Determine the (x, y) coordinate at the center of the cell enclosing the given text.  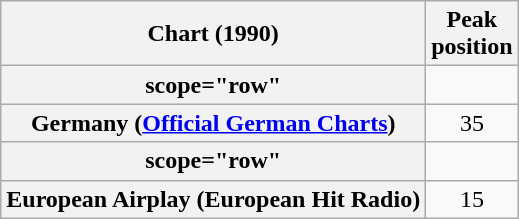
Chart (1990) (214, 34)
European Airplay (European Hit Radio) (214, 199)
15 (472, 199)
Peakposition (472, 34)
Germany (Official German Charts) (214, 123)
35 (472, 123)
